Identify which cell holds the provided text, then report its [x, y] central coordinate. 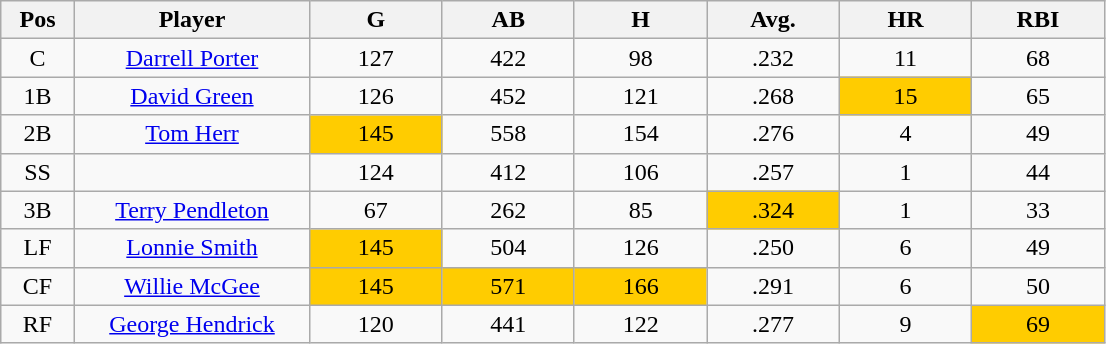
Willie McGee [192, 286]
121 [640, 96]
166 [640, 286]
CF [38, 286]
558 [508, 134]
571 [508, 286]
RF [38, 324]
1B [38, 96]
98 [640, 58]
LF [38, 248]
412 [508, 172]
15 [905, 96]
Player [192, 20]
3B [38, 210]
C [38, 58]
Terry Pendleton [192, 210]
124 [376, 172]
RBI [1038, 20]
9 [905, 324]
Tom Herr [192, 134]
85 [640, 210]
120 [376, 324]
67 [376, 210]
George Hendrick [192, 324]
.277 [773, 324]
33 [1038, 210]
504 [508, 248]
AB [508, 20]
122 [640, 324]
127 [376, 58]
44 [1038, 172]
11 [905, 58]
.276 [773, 134]
H [640, 20]
G [376, 20]
.291 [773, 286]
HR [905, 20]
154 [640, 134]
.232 [773, 58]
Avg. [773, 20]
.268 [773, 96]
4 [905, 134]
65 [1038, 96]
David Green [192, 96]
422 [508, 58]
SS [38, 172]
452 [508, 96]
68 [1038, 58]
2B [38, 134]
262 [508, 210]
.324 [773, 210]
Lonnie Smith [192, 248]
.250 [773, 248]
106 [640, 172]
441 [508, 324]
.257 [773, 172]
50 [1038, 286]
Darrell Porter [192, 58]
Pos [38, 20]
69 [1038, 324]
